Return (X, Y) of the center of cell containing provided text 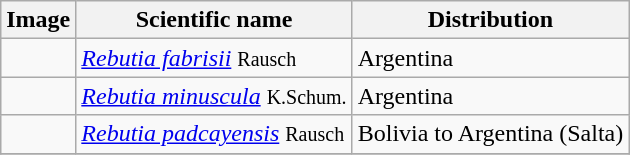
Rebutia padcayensis Rausch (214, 134)
Rebutia fabrisii Rausch (214, 58)
Scientific name (214, 20)
Bolivia to Argentina (Salta) (490, 134)
Rebutia minuscula K.Schum. (214, 96)
Image (38, 20)
Distribution (490, 20)
